Scan for the cell matching the given text and deliver its [x, y] coordinate at center. 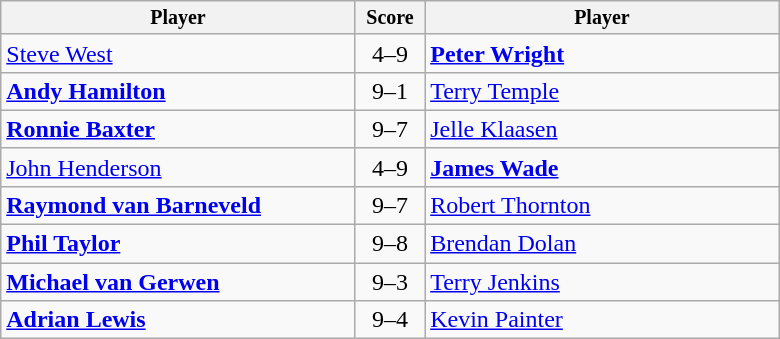
9–1 [390, 91]
Steve West [178, 53]
Brendan Dolan [602, 244]
John Henderson [178, 167]
Andy Hamilton [178, 91]
9–3 [390, 282]
Phil Taylor [178, 244]
Jelle Klaasen [602, 129]
Terry Jenkins [602, 282]
James Wade [602, 167]
Robert Thornton [602, 205]
9–4 [390, 320]
9–8 [390, 244]
Ronnie Baxter [178, 129]
Michael van Gerwen [178, 282]
Raymond van Barneveld [178, 205]
Kevin Painter [602, 320]
Adrian Lewis [178, 320]
Terry Temple [602, 91]
Peter Wright [602, 53]
Score [390, 18]
